For the text-containing cell, return its midpoint in (X, Y) coordinate format. 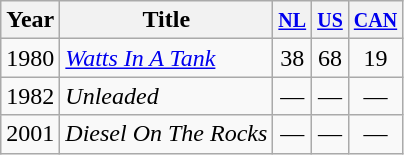
2001 (30, 134)
Year (30, 20)
Diesel On The Rocks (166, 134)
NL (292, 20)
38 (292, 58)
Title (166, 20)
Unleaded (166, 96)
Watts In A Tank (166, 58)
US (330, 20)
1980 (30, 58)
68 (330, 58)
CAN (375, 20)
1982 (30, 96)
19 (375, 58)
